Locate the cell with the specified text and output its [X, Y] center coordinate. 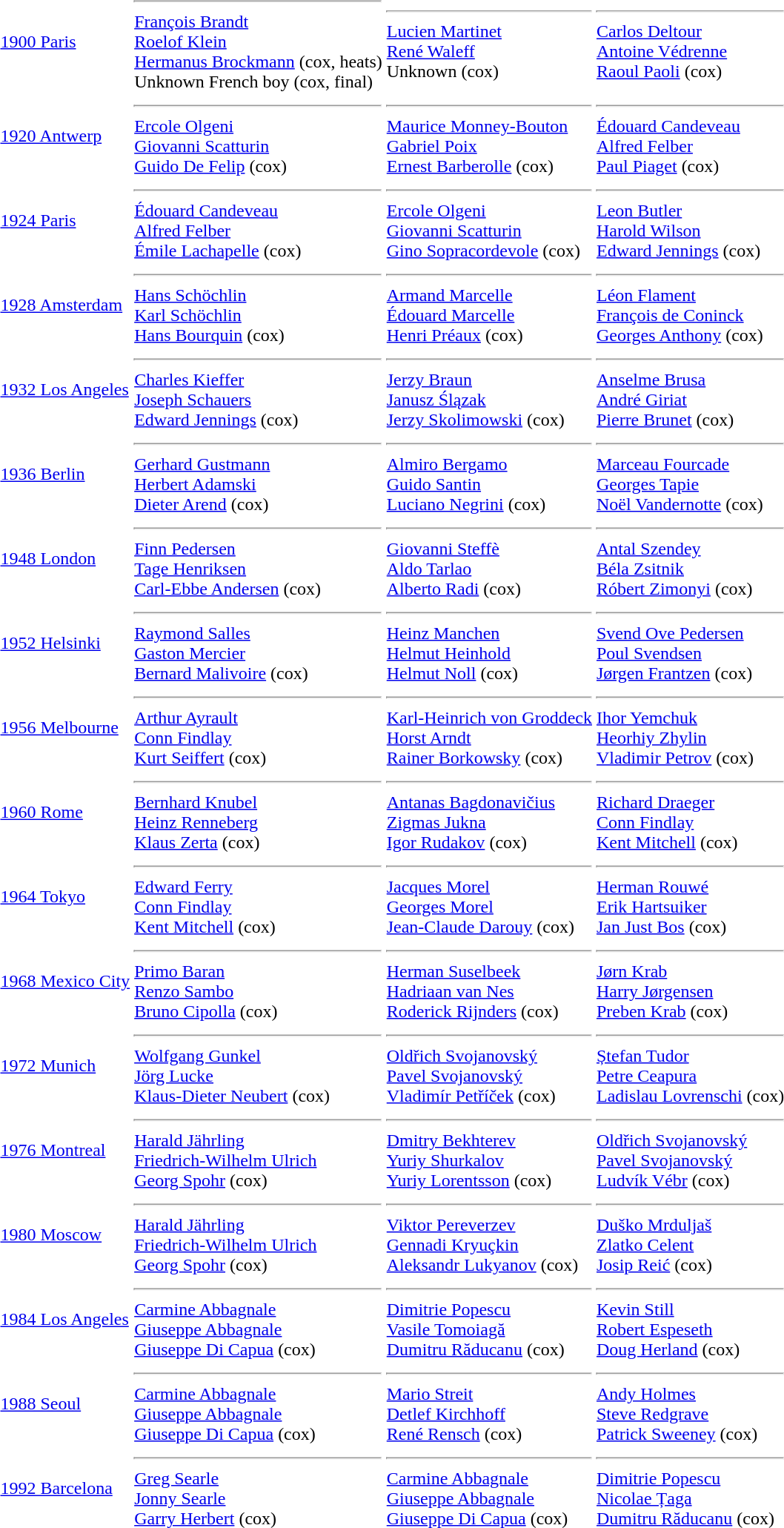
Herman SuselbeekHadriaan van NesRoderick Rijnders (cox) [489, 982]
Dimitrie PopescuVasile TomoiagăDumitru Răducanu (cox) [489, 1320]
Gerhard GustmannHerbert AdamskiDieter Arend (cox) [259, 474]
Edward FerryConn FindlayKent Mitchell (cox) [259, 897]
Oldřich SvojanovskýPavel SvojanovskýVladimír Petříček (cox) [489, 1066]
Almiro BergamoGuido SantinLuciano Negrini (cox) [489, 474]
Dmitry BekhterevYuriy ShurkalovYuriy Lorentsson (cox) [489, 1151]
Arthur AyraultConn FindlayKurt Seiffert (cox) [259, 728]
Maurice Monney-BoutonGabriel PoixErnest Barberolle (cox) [489, 136]
Wolfgang GunkelJörg LuckeKlaus-Dieter Neubert (cox) [259, 1066]
Ercole OlgeniGiovanni ScatturinGuido De Felip (cox) [259, 136]
Heinz ManchenHelmut HeinholdHelmut Noll (cox) [489, 644]
Ercole OlgeniGiovanni ScatturinGino Sopracordevole (cox) [489, 221]
Charles KiefferJoseph SchauersEdward Jennings (cox) [259, 390]
Hans SchöchlinKarl SchöchlinHans Bourquin (cox) [259, 305]
Antanas BagdonavičiusZigmas JuknaIgor Rudakov (cox) [489, 813]
Armand MarcelleÉdouard MarcelleHenri Préaux (cox) [489, 305]
Édouard CandeveauAlfred FelberÉmile Lachapelle (cox) [259, 221]
Raymond SallesGaston MercierBernard Malivoire (cox) [259, 644]
Jerzy BraunJanusz ŚlązakJerzy Skolimowski (cox) [489, 390]
Primo BaranRenzo SamboBruno Cipolla (cox) [259, 982]
Viktor PereverzevGennadi KryuçkinAleksandr Lukyanov (cox) [489, 1235]
Bernhard KnubelHeinz RennebergKlaus Zerta (cox) [259, 813]
Jacques MorelGeorges MorelJean-Claude Darouy (cox) [489, 897]
Finn PedersenTage HenriksenCarl-Ebbe Andersen (cox) [259, 559]
Karl-Heinrich von GroddeckHorst ArndtRainer Borkowsky (cox) [489, 728]
Giovanni SteffèAldo TarlaoAlberto Radi (cox) [489, 559]
Mario StreitDetlef KirchhoffRené Rensch (cox) [489, 1404]
